From the cell containing the given text, extract its center point as [x, y] coordinate. 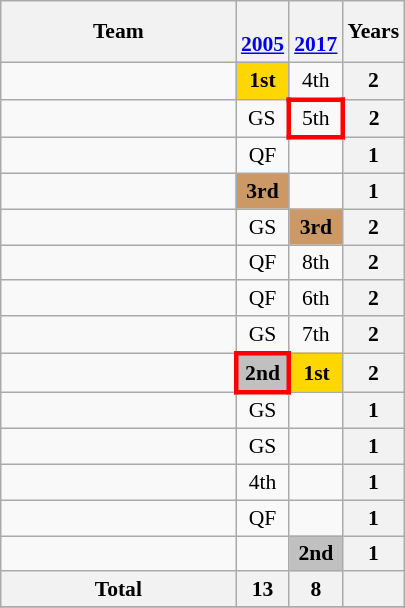
2005 [262, 32]
Total [118, 590]
Years [373, 32]
7th [316, 334]
6th [316, 299]
5th [316, 118]
8 [316, 590]
13 [262, 590]
8th [316, 263]
Team [118, 32]
2017 [316, 32]
